Find where the given text appears and provide that cell's center as [x, y] coordinate. 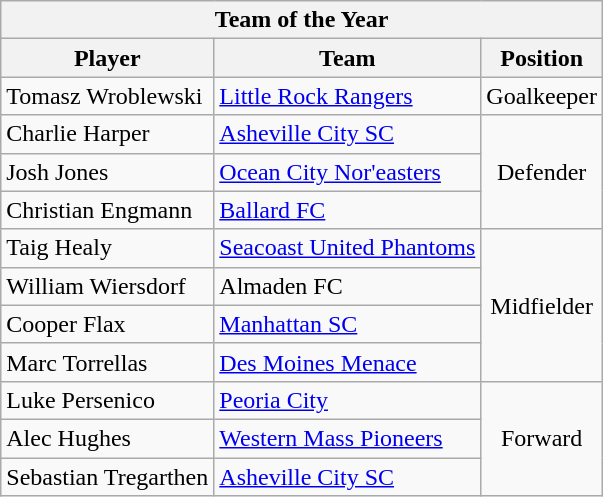
Forward [542, 438]
Alec Hughes [108, 438]
Team of the Year [302, 20]
Luke Persenico [108, 400]
Sebastian Tregarthen [108, 477]
Peoria City [348, 400]
Marc Torrellas [108, 362]
Manhattan SC [348, 324]
Taig Healy [108, 248]
Team [348, 58]
Player [108, 58]
Position [542, 58]
Goalkeeper [542, 96]
Midfielder [542, 305]
Little Rock Rangers [348, 96]
Almaden FC [348, 286]
Charlie Harper [108, 134]
Josh Jones [108, 172]
Ocean City Nor'easters [348, 172]
Des Moines Menace [348, 362]
Defender [542, 172]
Ballard FC [348, 210]
Christian Engmann [108, 210]
William Wiersdorf [108, 286]
Seacoast United Phantoms [348, 248]
Tomasz Wroblewski [108, 96]
Western Mass Pioneers [348, 438]
Cooper Flax [108, 324]
